From the cell containing the given text, extract its center point as (X, Y) coordinate. 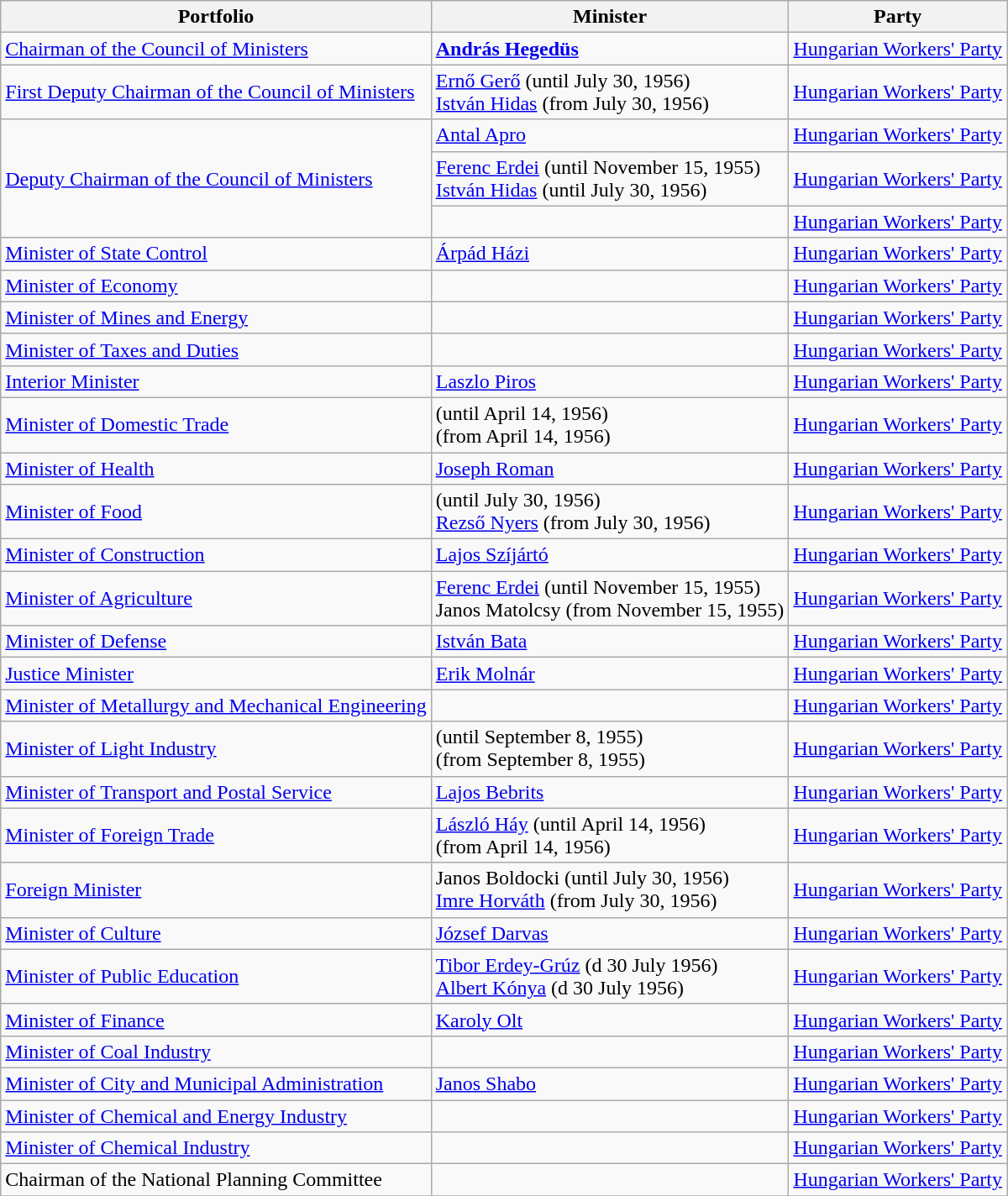
Joseph Roman (610, 468)
Minister of Taxes and Duties (216, 349)
Janos Boldocki (until July 30, 1956)Imre Horváth (from July 30, 1956) (610, 890)
First Deputy Chairman of the Council of Ministers (216, 92)
Ferenc Erdei (until November 15, 1955)Janos Matolcsy (from November 15, 1955) (610, 598)
Minister of Health (216, 468)
Janos Shabo (610, 1083)
Minister of Light Industry (216, 749)
Minister of Coal Industry (216, 1052)
Minister of Foreign Trade (216, 835)
Minister of City and Municipal Administration (216, 1083)
Minister of Food (216, 512)
Karoly Olt (610, 1020)
István Bata (610, 642)
Minister of Public Education (216, 976)
Lajos Bebrits (610, 792)
Lajos Szíjártó (610, 555)
Minister of State Control (216, 254)
Minister of Mines and Energy (216, 317)
Tibor Erdey-Grúz (d 30 July 1956)Albert Kónya (d 30 July 1956) (610, 976)
Árpád Házi (610, 254)
Justice Minister (216, 674)
Minister of Domestic Trade (216, 425)
Minister of Chemical and Energy Industry (216, 1116)
Party (898, 17)
Foreign Minister (216, 890)
Interior Minister (216, 381)
Minister of Construction (216, 555)
(until September 8, 1955) (from September 8, 1955) (610, 749)
Antal Apro (610, 135)
Minister of Transport and Postal Service (216, 792)
Ernő Gerő (until July 30, 1956)István Hidas (from July 30, 1956) (610, 92)
Minister of Chemical Industry (216, 1148)
Chairman of the National Planning Committee (216, 1180)
Minister (610, 17)
József Darvas (610, 933)
András Hegedüs (610, 49)
Minister of Metallurgy and Mechanical Engineering (216, 706)
Minister of Agriculture (216, 598)
Chairman of the Council of Ministers (216, 49)
Minister of Finance (216, 1020)
László Háy (until April 14, 1956) (from April 14, 1956) (610, 835)
(until April 14, 1956) (from April 14, 1956) (610, 425)
Minister of Economy (216, 286)
Ferenc Erdei (until November 15, 1955)István Hidas (until July 30, 1956) (610, 178)
Minister of Culture (216, 933)
Laszlo Piros (610, 381)
Deputy Chairman of the Council of Ministers (216, 178)
(until July 30, 1956)Rezső Nyers (from July 30, 1956) (610, 512)
Erik Molnár (610, 674)
Portfolio (216, 17)
Minister of Defense (216, 642)
